Return the [X, Y] coordinate for the center point of the cell that contains the specified text.  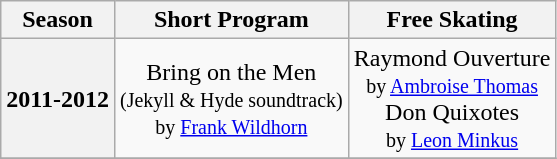
Short Program [231, 20]
Raymond Ouverture by Ambroise Thomas Don Quixotes by Leon Minkus [452, 98]
Free Skating [452, 20]
Bring on the Men(Jekyll & Hyde soundtrack) by Frank Wildhorn [231, 98]
2011-2012 [58, 98]
Season [58, 20]
